Capture the cell that displays the provided text and extract its [x, y] central coordinate. 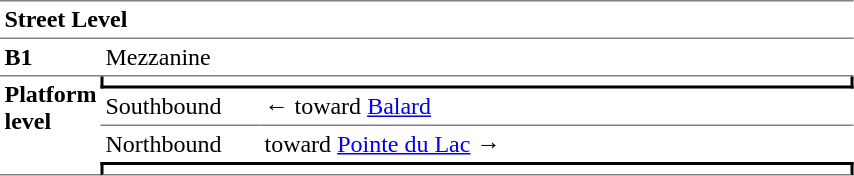
B1 [50, 58]
toward Pointe du Lac → [557, 144]
Southbound [180, 107]
Mezzanine [478, 58]
Platform level [50, 126]
Street Level [427, 20]
← toward Balard [557, 107]
Northbound [180, 144]
